Search for the cell housing the specified text and yield its (x, y) center coordinate. 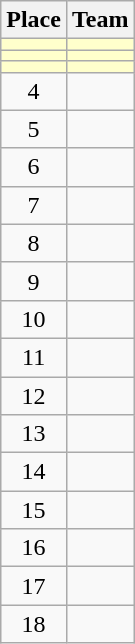
18 (34, 624)
16 (34, 548)
7 (34, 205)
6 (34, 167)
14 (34, 472)
Place (34, 20)
Team (100, 20)
5 (34, 129)
13 (34, 434)
8 (34, 243)
10 (34, 319)
4 (34, 91)
11 (34, 357)
15 (34, 510)
9 (34, 281)
12 (34, 395)
17 (34, 586)
